Scan for the cell matching the given text and deliver its (X, Y) coordinate at center. 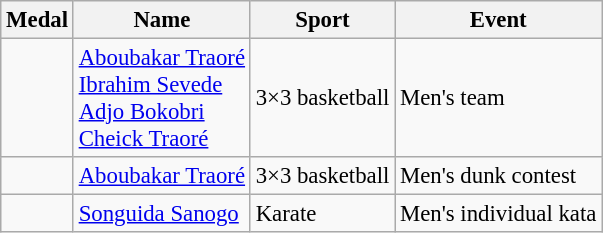
Aboubakar Traoré (162, 176)
Name (162, 20)
Event (498, 20)
Sport (322, 20)
Karate (322, 214)
Songuida Sanogo (162, 214)
Men's team (498, 98)
Men's individual kata (498, 214)
Aboubakar TraoréIbrahim SevedeAdjo BokobriCheick Traoré (162, 98)
Men's dunk contest (498, 176)
Medal (38, 20)
